From the cell containing the given text, extract its center point as [X, Y] coordinate. 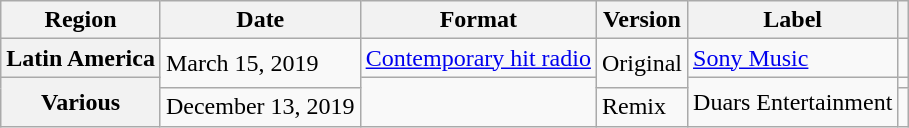
Original [642, 64]
Latin America [81, 58]
Date [260, 20]
Region [81, 20]
Format [478, 20]
Contemporary hit radio [478, 58]
Label [793, 20]
December 13, 2019 [260, 107]
Sony Music [793, 58]
Various [81, 102]
March 15, 2019 [260, 64]
Duars Entertainment [793, 102]
Remix [642, 107]
Version [642, 20]
